Detect which cell encompasses the target text, then output its (x, y) center coordinate. 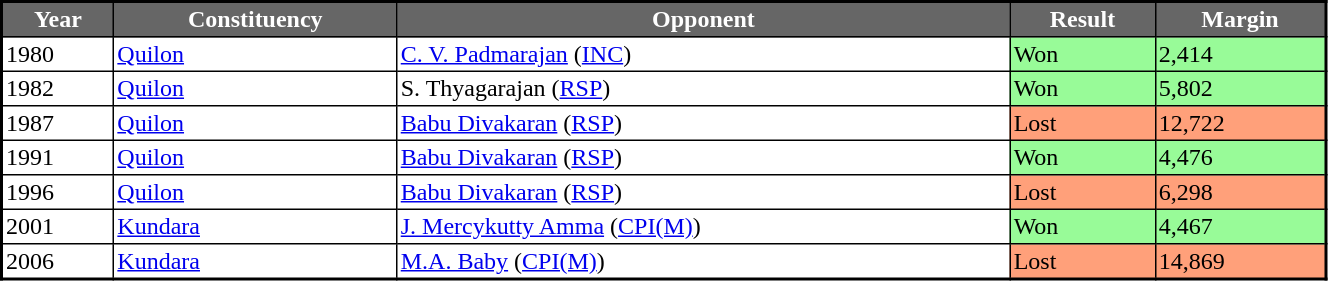
5,802 (1240, 88)
M.A. Baby (CPI(M)) (704, 262)
J. Mercykutty Amma (CPI(M)) (704, 226)
Year (58, 20)
1987 (58, 123)
4,476 (1240, 157)
Result (1082, 20)
Constituency (256, 20)
Margin (1240, 20)
14,869 (1240, 262)
2001 (58, 226)
4,467 (1240, 226)
6,298 (1240, 192)
1982 (58, 88)
S. Thyagarajan (RSP) (704, 88)
2006 (58, 262)
1996 (58, 192)
2,414 (1240, 54)
C. V. Padmarajan (INC) (704, 54)
Opponent (704, 20)
1980 (58, 54)
1991 (58, 157)
12,722 (1240, 123)
